Locate the cell with the specified text and output its (x, y) center coordinate. 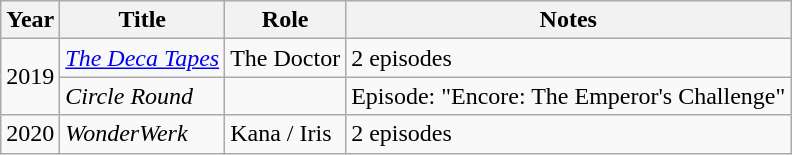
Role (286, 20)
Notes (568, 20)
2020 (30, 134)
Year (30, 20)
Circle Round (142, 96)
WonderWerk (142, 134)
The Doctor (286, 58)
2019 (30, 77)
Episode: "Encore: The Emperor's Challenge" (568, 96)
Kana / Iris (286, 134)
Title (142, 20)
The Deca Tapes (142, 58)
